Capture the cell that displays the provided text and extract its [X, Y] central coordinate. 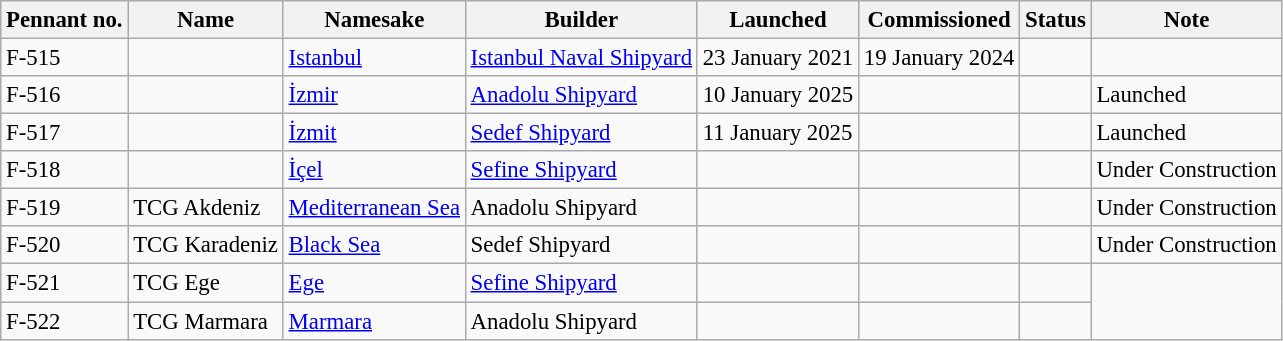
TCG Karadeniz [206, 245]
F-520 [64, 245]
İzmit [374, 133]
10 January 2025 [778, 95]
F-522 [64, 321]
F-517 [64, 133]
Name [206, 20]
Istanbul [374, 58]
Mediterranean Sea [374, 208]
Commissioned [940, 20]
Note [1186, 20]
Ege [374, 283]
Status [1056, 20]
TCG Ege [206, 283]
Builder [581, 20]
Marmara [374, 321]
İzmir [374, 95]
F-518 [64, 170]
TCG Akdeniz [206, 208]
19 January 2024 [940, 58]
Pennant no. [64, 20]
TCG Marmara [206, 321]
Istanbul Naval Shipyard [581, 58]
Namesake [374, 20]
F-519 [64, 208]
11 January 2025 [778, 133]
F-521 [64, 283]
F-515 [64, 58]
F-516 [64, 95]
Black Sea [374, 245]
İçel [374, 170]
23 January 2021 [778, 58]
